Scan for the cell matching the given text and deliver its (X, Y) coordinate at center. 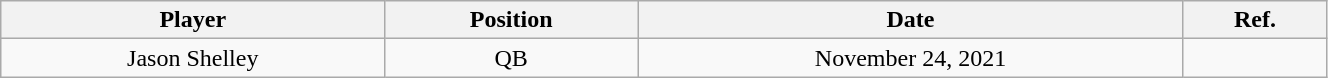
Ref. (1254, 20)
November 24, 2021 (911, 58)
Jason Shelley (193, 58)
Player (193, 20)
Date (911, 20)
Position (512, 20)
QB (512, 58)
